Extract the [X, Y] coordinate from the center of the cell holding the provided text.  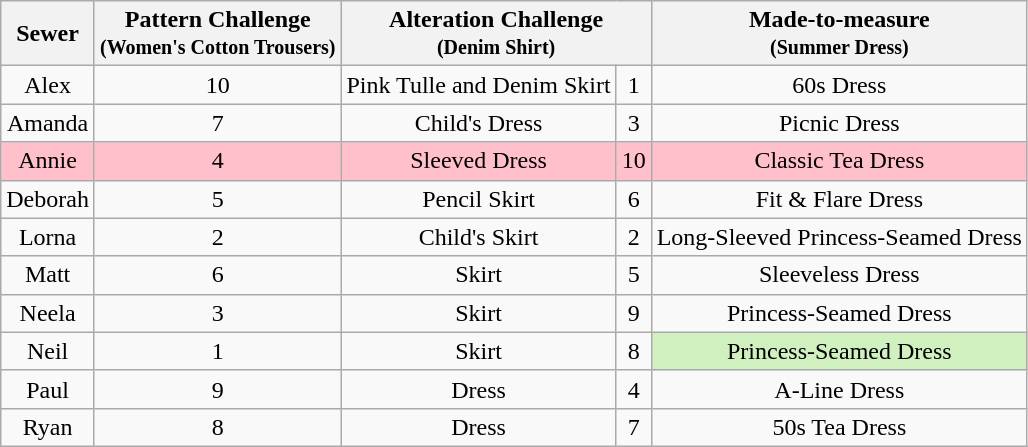
Neela [48, 313]
Fit & Flare Dress [839, 199]
50s Tea Dress [839, 427]
60s Dress [839, 85]
Pencil Skirt [478, 199]
Sleeveless Dress [839, 275]
Child's Dress [478, 123]
Pattern Challenge(Women's Cotton Trousers) [218, 34]
Deborah [48, 199]
Picnic Dress [839, 123]
Long-Sleeved Princess-Seamed Dress [839, 237]
Alteration Challenge(Denim Shirt) [496, 34]
Classic Tea Dress [839, 161]
Amanda [48, 123]
Paul [48, 389]
Ryan [48, 427]
Lorna [48, 237]
Sewer [48, 34]
Matt [48, 275]
Annie [48, 161]
A-Line Dress [839, 389]
Pink Tulle and Denim Skirt [478, 85]
Made-to-measure(Summer Dress) [839, 34]
Child's Skirt [478, 237]
Sleeved Dress [478, 161]
Neil [48, 351]
Alex [48, 85]
